Detect which cell encompasses the target text, then output its [x, y] center coordinate. 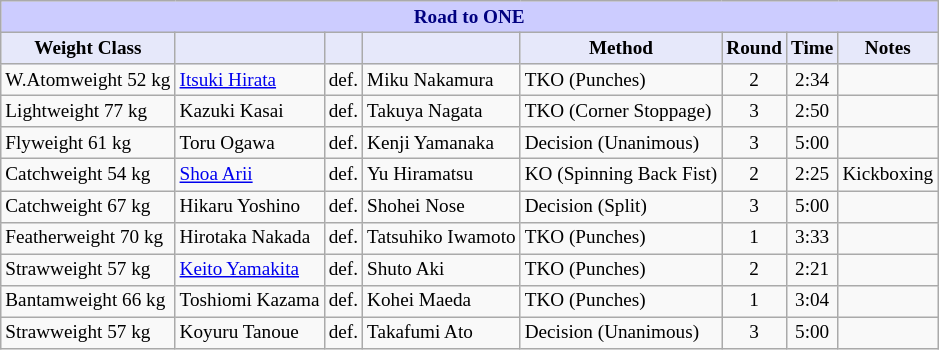
Hirotaka Nakada [250, 238]
Takuya Nagata [442, 111]
Road to ONE [470, 17]
KO (Spinning Back Fist) [621, 175]
Kohei Maeda [442, 301]
Toru Ogawa [250, 143]
Kickboxing [888, 175]
Bantamweight 66 kg [88, 301]
Itsuki Hirata [250, 80]
Kenji Yamanaka [442, 143]
Time [812, 48]
3:04 [812, 301]
Decision (Split) [621, 206]
Toshiomi Kazama [250, 301]
Shoa Arii [250, 175]
Notes [888, 48]
Hikaru Yoshino [250, 206]
Koyuru Tanoue [250, 333]
Takafumi Ato [442, 333]
Miku Nakamura [442, 80]
TKO (Corner Stoppage) [621, 111]
Tatsuhiko Iwamoto [442, 238]
3:33 [812, 238]
Kazuki Kasai [250, 111]
2:50 [812, 111]
Yu Hiramatsu [442, 175]
2:25 [812, 175]
Shuto Aki [442, 270]
Catchweight 67 kg [88, 206]
Flyweight 61 kg [88, 143]
Featherweight 70 kg [88, 238]
Lightweight 77 kg [88, 111]
2:34 [812, 80]
Catchweight 54 kg [88, 175]
Shohei Nose [442, 206]
2:21 [812, 270]
Method [621, 48]
Round [754, 48]
W.Atomweight 52 kg [88, 80]
Weight Class [88, 48]
Keito Yamakita [250, 270]
